Extract the (x, y) coordinate from the center of the cell holding the provided text.  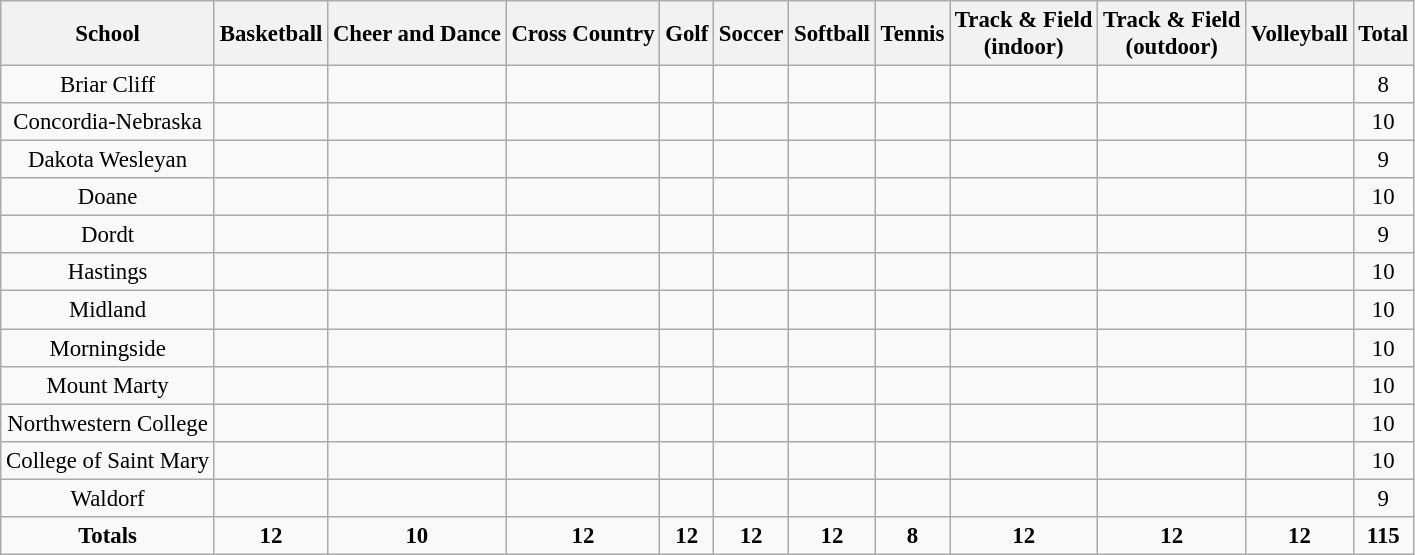
Dordt (108, 235)
Doane (108, 197)
Total (1383, 34)
College of Saint Mary (108, 460)
Hastings (108, 273)
Briar Cliff (108, 85)
Volleyball (1300, 34)
Tennis (912, 34)
Morningside (108, 348)
Concordia-Nebraska (108, 122)
Mount Marty (108, 385)
Track & Field(outdoor) (1172, 34)
Cross Country (583, 34)
Dakota Wesleyan (108, 160)
Soccer (752, 34)
Totals (108, 536)
115 (1383, 536)
Softball (832, 34)
Midland (108, 310)
Golf (687, 34)
Basketball (270, 34)
School (108, 34)
Cheer and Dance (417, 34)
Track & Field(indoor) (1024, 34)
Northwestern College (108, 423)
Waldorf (108, 498)
